Locate the cell with the specified text and output its (x, y) center coordinate. 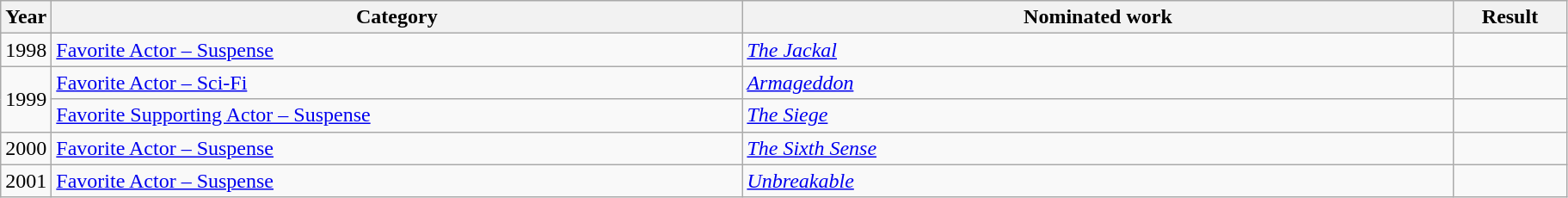
1998 (26, 50)
Year (26, 17)
Category (397, 17)
Armageddon (1098, 83)
2001 (26, 181)
Result (1510, 17)
The Sixth Sense (1098, 148)
Unbreakable (1098, 181)
The Jackal (1098, 50)
Nominated work (1098, 17)
The Siege (1098, 115)
1999 (26, 99)
2000 (26, 148)
Favorite Supporting Actor – Suspense (397, 115)
Favorite Actor – Sci-Fi (397, 83)
